Find where the given text appears and provide that cell's center as (x, y) coordinate. 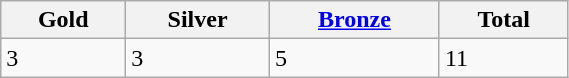
5 (355, 58)
Silver (198, 20)
Bronze (355, 20)
11 (504, 58)
Gold (64, 20)
Total (504, 20)
